Capture the cell that displays the provided text and extract its (X, Y) central coordinate. 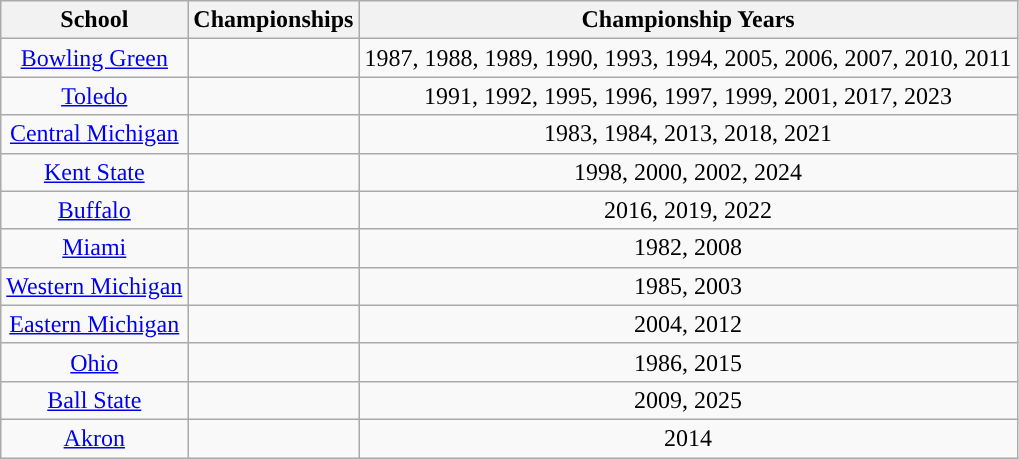
Bowling Green (94, 58)
Ball State (94, 400)
1985, 2003 (688, 286)
Akron (94, 438)
Ohio (94, 362)
2016, 2019, 2022 (688, 210)
1998, 2000, 2002, 2024 (688, 172)
School (94, 20)
1991, 1992, 1995, 1996, 1997, 1999, 2001, 2017, 2023 (688, 96)
Western Michigan (94, 286)
Central Michigan (94, 134)
Championship Years (688, 20)
2014 (688, 438)
Kent State (94, 172)
Championships (274, 20)
1986, 2015 (688, 362)
2004, 2012 (688, 324)
1982, 2008 (688, 248)
Miami (94, 248)
Eastern Michigan (94, 324)
2009, 2025 (688, 400)
Buffalo (94, 210)
1987, 1988, 1989, 1990, 1993, 1994, 2005, 2006, 2007, 2010, 2011 (688, 58)
Toledo (94, 96)
1983, 1984, 2013, 2018, 2021 (688, 134)
